For the text-containing cell, return its midpoint in (X, Y) coordinate format. 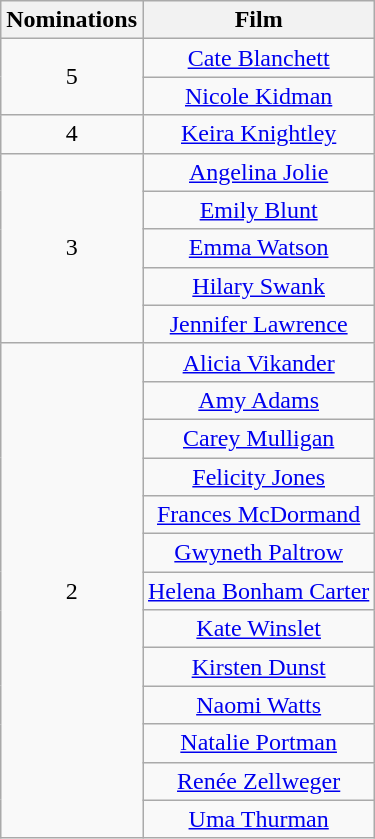
Carey Mulligan (258, 438)
Renée Zellweger (258, 781)
Naomi Watts (258, 705)
Uma Thurman (258, 819)
3 (72, 248)
Keira Knightley (258, 134)
Helena Bonham Carter (258, 591)
Angelina Jolie (258, 172)
Felicity Jones (258, 477)
Hilary Swank (258, 286)
Kirsten Dunst (258, 667)
Amy Adams (258, 400)
2 (72, 590)
Kate Winslet (258, 629)
Cate Blanchett (258, 58)
4 (72, 134)
Nicole Kidman (258, 96)
Nominations (72, 20)
Film (258, 20)
Emily Blunt (258, 210)
Gwyneth Paltrow (258, 553)
5 (72, 77)
Natalie Portman (258, 743)
Jennifer Lawrence (258, 324)
Emma Watson (258, 248)
Frances McDormand (258, 515)
Alicia Vikander (258, 362)
